Pinpoint the cell where the given text exists, returning its [X, Y] midpoint coordinate. 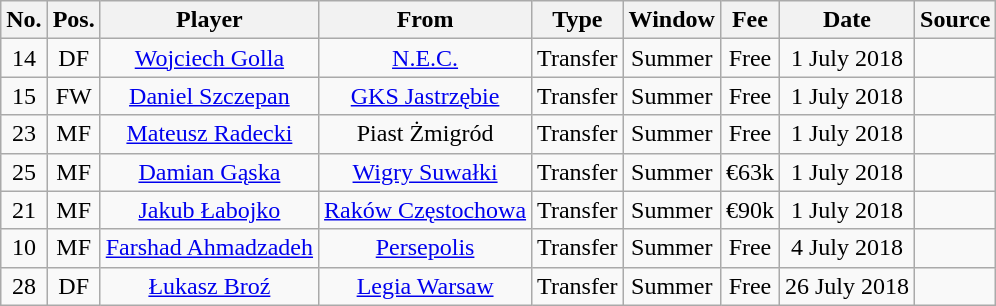
21 [24, 210]
Łukasz Broź [209, 286]
Jakub Łabojko [209, 210]
Persepolis [426, 248]
Legia Warsaw [426, 286]
Raków Częstochowa [426, 210]
Fee [750, 20]
FW [74, 96]
€90k [750, 210]
23 [24, 134]
GKS Jastrzębie [426, 96]
Window [672, 20]
€63k [750, 172]
Piast Żmigród [426, 134]
Damian Gąska [209, 172]
4 July 2018 [846, 248]
Wojciech Golla [209, 58]
Player [209, 20]
Daniel Szczepan [209, 96]
15 [24, 96]
25 [24, 172]
14 [24, 58]
Pos. [74, 20]
10 [24, 248]
26 July 2018 [846, 286]
N.E.C. [426, 58]
Type [578, 20]
28 [24, 286]
Mateusz Radecki [209, 134]
Farshad Ahmadzadeh [209, 248]
Wigry Suwałki [426, 172]
No. [24, 20]
Source [956, 20]
Date [846, 20]
From [426, 20]
